Identify which cell holds the provided text, then report its [x, y] central coordinate. 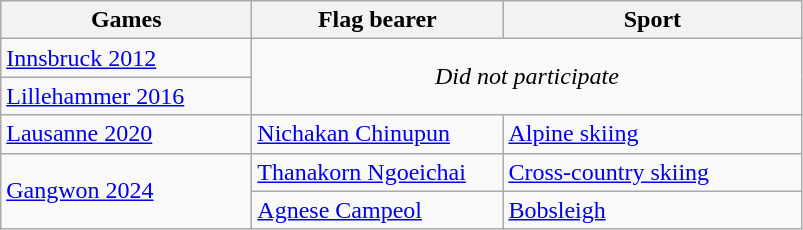
Cross-country skiing [652, 172]
Thanakorn Ngoeichai [378, 172]
Nichakan Chinupun [378, 134]
Lausanne 2020 [126, 134]
Bobsleigh [652, 210]
Innsbruck 2012 [126, 58]
Flag bearer [378, 20]
Alpine skiing [652, 134]
Gangwon 2024 [126, 191]
Agnese Campeol [378, 210]
Did not participate [527, 77]
Games [126, 20]
Sport [652, 20]
Lillehammer 2016 [126, 96]
